Pinpoint the cell where the given text exists, returning its [x, y] midpoint coordinate. 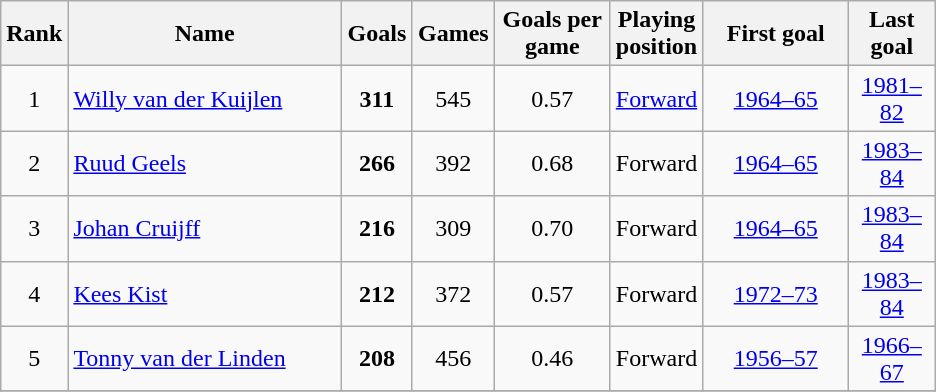
Name [205, 34]
311 [376, 98]
Rank [34, 34]
1981–82 [892, 98]
Willy van der Kuijlen [205, 98]
4 [34, 294]
1966–67 [892, 358]
Kees Kist [205, 294]
266 [376, 164]
456 [453, 358]
372 [453, 294]
Last goal [892, 34]
2 [34, 164]
First goal [776, 34]
392 [453, 164]
0.70 [552, 228]
Goals per game [552, 34]
1 [34, 98]
208 [376, 358]
0.46 [552, 358]
3 [34, 228]
1972–73 [776, 294]
545 [453, 98]
Goals [376, 34]
1956–57 [776, 358]
309 [453, 228]
0.68 [552, 164]
216 [376, 228]
Games [453, 34]
5 [34, 358]
Playing position [656, 34]
Tonny van der Linden [205, 358]
Ruud Geels [205, 164]
Johan Cruijff [205, 228]
212 [376, 294]
